Find where the given text appears and provide that cell's center as (x, y) coordinate. 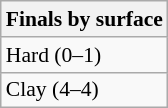
Finals by surface (84, 19)
Hard (0–1) (84, 55)
Clay (4–4) (84, 90)
